Return the [X, Y] coordinate for the center point of the cell that contains the specified text.  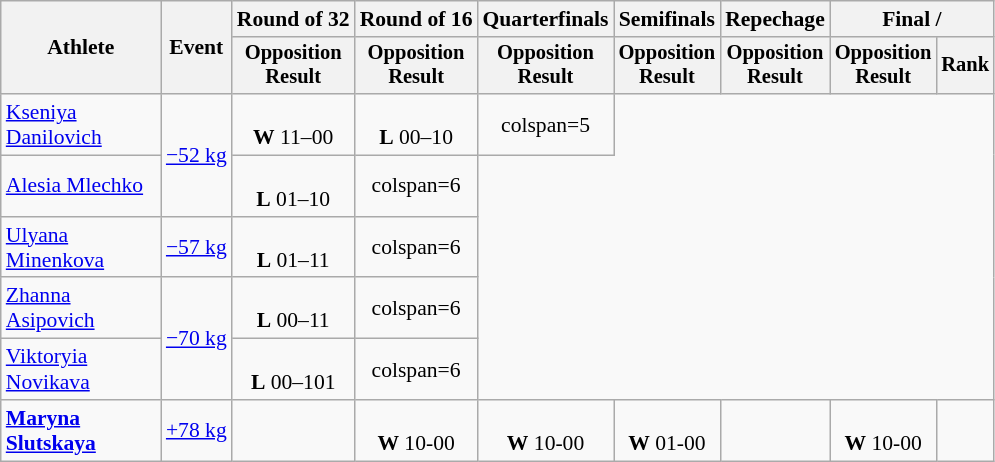
Rank [965, 66]
Round of 32 [294, 19]
L 01–10 [294, 186]
L 00–101 [294, 370]
Viktoryia Novikava [81, 370]
L 01–11 [294, 248]
colspan=5 [546, 124]
Event [196, 48]
Quarterfinals [546, 19]
Athlete [81, 48]
Final / [912, 19]
−52 kg [196, 155]
Semifinals [668, 19]
Repechage [775, 19]
Zhanna Asipovich [81, 308]
Alesia Mlechko [81, 186]
Ulyana Minenkova [81, 248]
+78 kg [196, 430]
L 00–11 [294, 308]
Round of 16 [416, 19]
L 00–10 [416, 124]
W 11–00 [294, 124]
−57 kg [196, 248]
Maryna Slutskaya [81, 430]
−70 kg [196, 339]
W 01-00 [668, 430]
Kseniya Danilovich [81, 124]
